Search for the cell housing the specified text and yield its (X, Y) center coordinate. 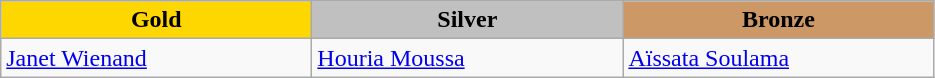
Aïssata Soulama (778, 58)
Bronze (778, 20)
Gold (156, 20)
Houria Moussa (468, 58)
Janet Wienand (156, 58)
Silver (468, 20)
